Return the [X, Y] coordinate for the center point of the cell that contains the specified text.  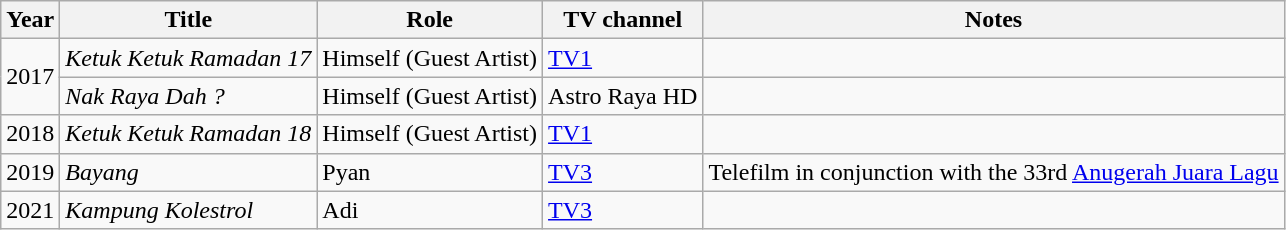
Telefilm in conjunction with the 33rd Anugerah Juara Lagu [994, 172]
2021 [30, 210]
Year [30, 20]
Ketuk Ketuk Ramadan 17 [188, 58]
Ketuk Ketuk Ramadan 18 [188, 134]
Kampung Kolestrol [188, 210]
2019 [30, 172]
Bayang [188, 172]
Adi [430, 210]
TV channel [623, 20]
Nak Raya Dah ? [188, 96]
2017 [30, 77]
Pyan [430, 172]
Notes [994, 20]
2018 [30, 134]
Role [430, 20]
Title [188, 20]
Astro Raya HD [623, 96]
